Search for the cell housing the specified text and yield its (X, Y) center coordinate. 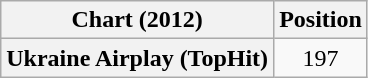
Chart (2012) (138, 20)
Ukraine Airplay (TopHit) (138, 58)
197 (321, 58)
Position (321, 20)
